Search for the cell housing the specified text and yield its (x, y) center coordinate. 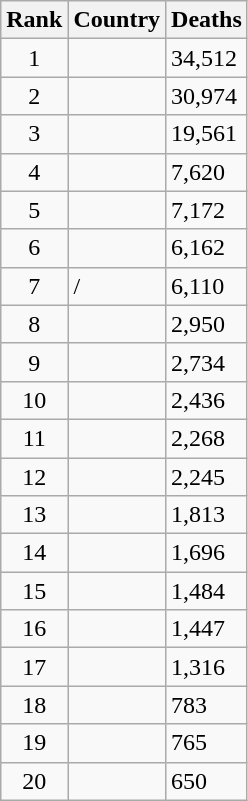
2,436 (207, 400)
10 (34, 400)
2,950 (207, 324)
3 (34, 134)
11 (34, 438)
19 (34, 743)
Rank (34, 20)
5 (34, 210)
2,245 (207, 477)
765 (207, 743)
1 (34, 58)
Country (117, 20)
20 (34, 781)
13 (34, 515)
1,484 (207, 591)
9 (34, 362)
4 (34, 172)
7 (34, 286)
6 (34, 248)
1,813 (207, 515)
15 (34, 591)
18 (34, 705)
34,512 (207, 58)
17 (34, 667)
783 (207, 705)
6,110 (207, 286)
6,162 (207, 248)
1,696 (207, 553)
16 (34, 629)
30,974 (207, 96)
Deaths (207, 20)
1,316 (207, 667)
/ (117, 286)
12 (34, 477)
2,734 (207, 362)
1,447 (207, 629)
7,172 (207, 210)
19,561 (207, 134)
14 (34, 553)
650 (207, 781)
8 (34, 324)
2 (34, 96)
7,620 (207, 172)
2,268 (207, 438)
